Return [x, y] of the center of cell containing provided text 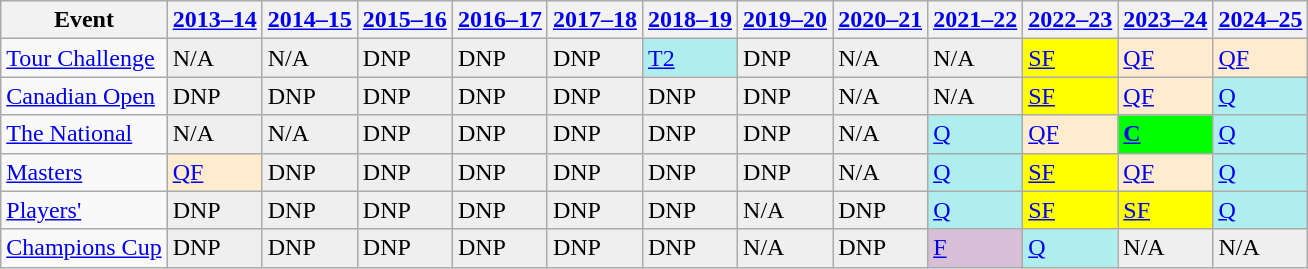
T2 [690, 58]
2022–23 [1070, 20]
Champions Cup [84, 248]
Tour Challenge [84, 58]
2016–17 [500, 20]
C [1166, 134]
2024–25 [1260, 20]
2019–20 [786, 20]
Masters [84, 172]
2013–14 [214, 20]
2023–24 [1166, 20]
Canadian Open [84, 96]
2021–22 [976, 20]
2014–15 [310, 20]
2018–19 [690, 20]
F [976, 248]
2017–18 [594, 20]
2020–21 [880, 20]
Event [84, 20]
Players' [84, 210]
The National [84, 134]
2015–16 [404, 20]
